Extract the [x, y] coordinate from the center of the cell holding the provided text.  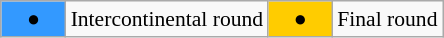
Final round [387, 19]
Intercontinental round [168, 19]
